Scan for the cell matching the given text and deliver its (x, y) coordinate at center. 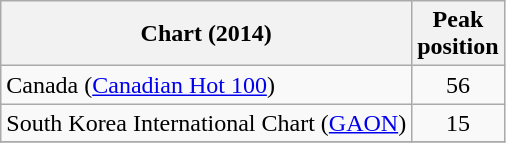
Canada (Canadian Hot 100) (206, 85)
15 (458, 123)
South Korea International Chart (GAON) (206, 123)
56 (458, 85)
Peakposition (458, 34)
Chart (2014) (206, 34)
